Scan for the cell matching the given text and deliver its [x, y] coordinate at center. 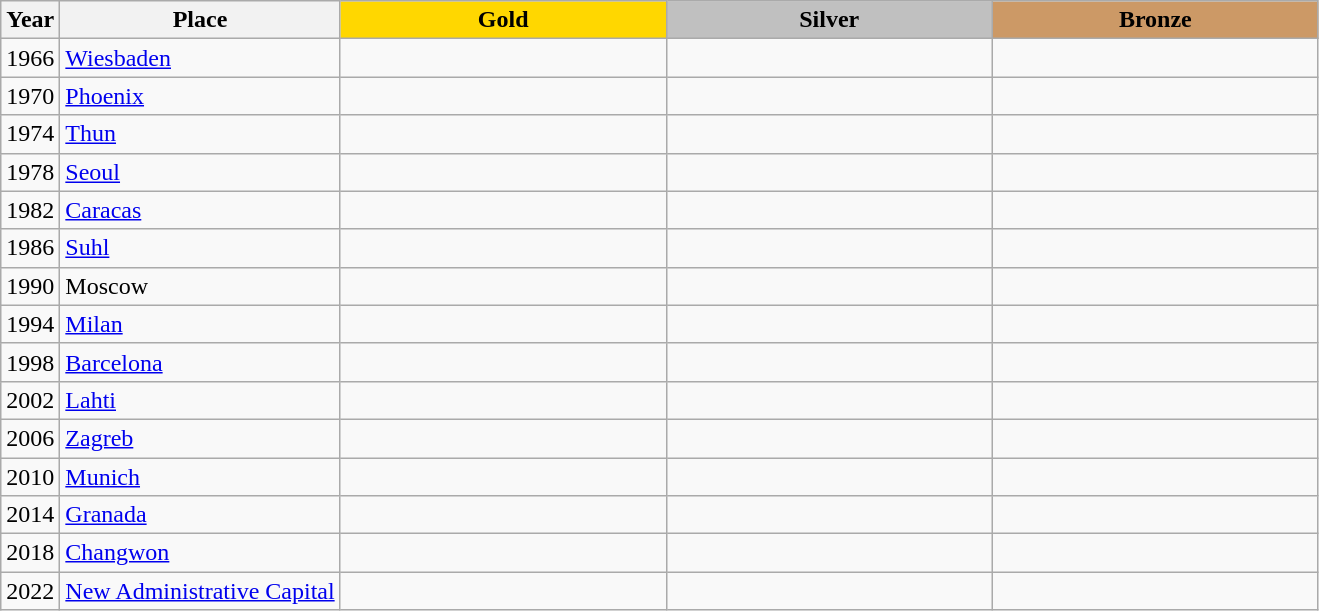
2014 [30, 515]
2006 [30, 438]
1978 [30, 172]
Munich [200, 477]
1990 [30, 286]
1966 [30, 58]
1998 [30, 362]
Moscow [200, 286]
2018 [30, 553]
1974 [30, 134]
1970 [30, 96]
Lahti [200, 400]
Place [200, 20]
1986 [30, 248]
Seoul [200, 172]
1982 [30, 210]
Year [30, 20]
2022 [30, 591]
New Administrative Capital [200, 591]
Thun [200, 134]
Phoenix [200, 96]
2002 [30, 400]
Granada [200, 515]
Silver [829, 20]
Suhl [200, 248]
1994 [30, 324]
Zagreb [200, 438]
2010 [30, 477]
Gold [503, 20]
Barcelona [200, 362]
Wiesbaden [200, 58]
Changwon [200, 553]
Bronze [1155, 20]
Milan [200, 324]
Caracas [200, 210]
